Return the (X, Y) coordinate for the center point of the cell that contains the specified text.  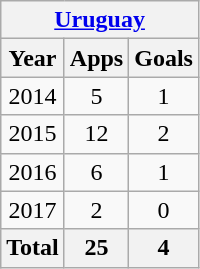
Total (33, 248)
Goals (164, 58)
Uruguay (100, 20)
5 (96, 96)
2014 (33, 96)
Apps (96, 58)
0 (164, 210)
2015 (33, 134)
2017 (33, 210)
25 (96, 248)
4 (164, 248)
12 (96, 134)
Year (33, 58)
6 (96, 172)
2016 (33, 172)
